Detect which cell encompasses the target text, then output its [X, Y] center coordinate. 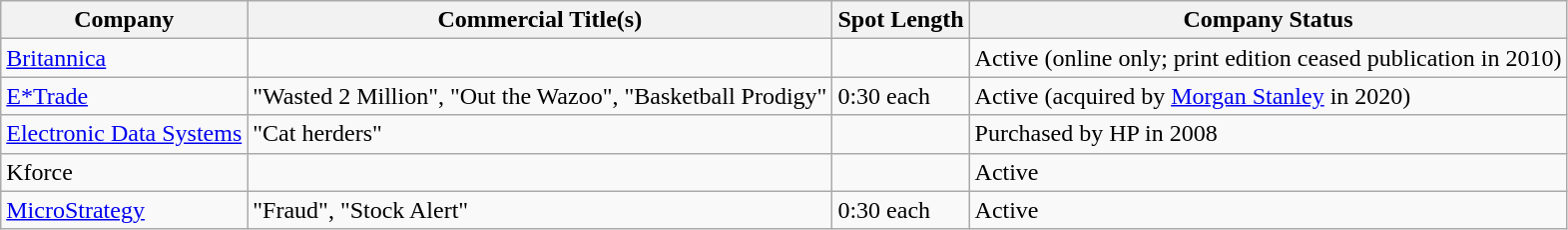
Kforce [124, 172]
"Wasted 2 Million", "Out the Wazoo", "Basketball Prodigy" [540, 96]
"Cat herders" [540, 134]
Company Status [1268, 20]
MicroStrategy [124, 210]
Company [124, 20]
Purchased by HP in 2008 [1268, 134]
"Fraud", "Stock Alert" [540, 210]
Britannica [124, 58]
E*Trade [124, 96]
Electronic Data Systems [124, 134]
Active (online only; print edition ceased publication in 2010) [1268, 58]
Spot Length [900, 20]
Active (acquired by Morgan Stanley in 2020) [1268, 96]
Commercial Title(s) [540, 20]
